Determine the (X, Y) coordinate at the center of the cell enclosing the given text.  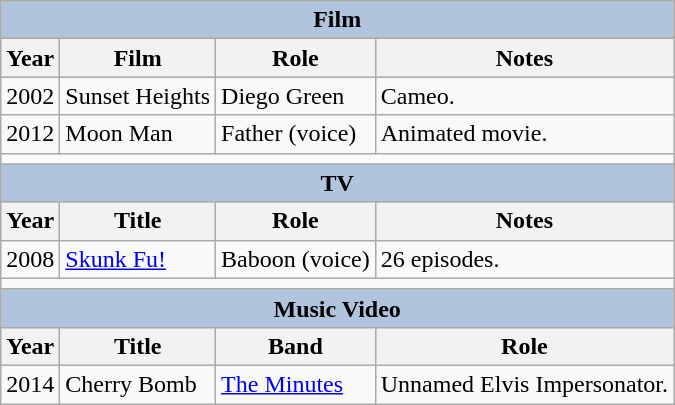
Cameo. (524, 96)
Baboon (voice) (296, 259)
The Minutes (296, 384)
2014 (30, 384)
Sunset Heights (138, 96)
Music Video (338, 308)
2002 (30, 96)
2012 (30, 134)
Unnamed Elvis Impersonator. (524, 384)
Skunk Fu! (138, 259)
Band (296, 346)
Animated movie. (524, 134)
Cherry Bomb (138, 384)
26 episodes. (524, 259)
2008 (30, 259)
TV (338, 183)
Moon Man (138, 134)
Father (voice) (296, 134)
Diego Green (296, 96)
